Scan for the cell matching the given text and deliver its (x, y) coordinate at center. 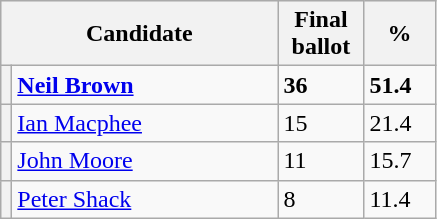
Ian Macphee (145, 123)
15 (321, 123)
Neil Brown (145, 85)
21.4 (400, 123)
Peter Shack (145, 199)
John Moore (145, 161)
11.4 (400, 199)
% (400, 34)
Final ballot (321, 34)
11 (321, 161)
8 (321, 199)
15.7 (400, 161)
51.4 (400, 85)
36 (321, 85)
Candidate (140, 34)
